Scan for the cell matching the given text and deliver its (x, y) coordinate at center. 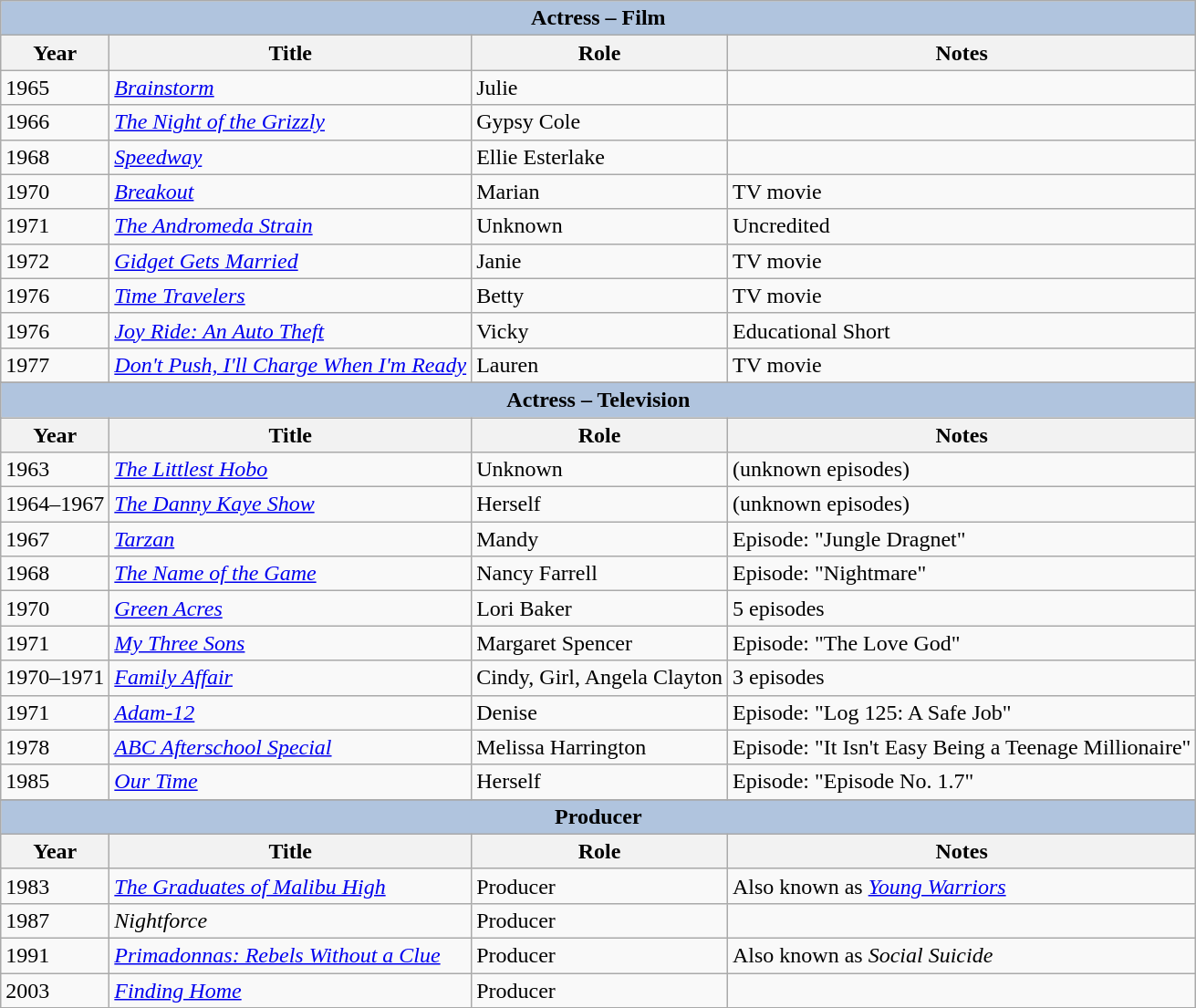
Joy Ride: An Auto Theft (290, 330)
The Andromeda Strain (290, 226)
1966 (55, 122)
The Danny Kaye Show (290, 504)
Educational Short (962, 330)
Julie (600, 88)
Uncredited (962, 226)
Family Affair (290, 678)
Also known as Young Warriors (962, 886)
1985 (55, 782)
5 episodes (962, 608)
Time Travelers (290, 296)
My Three Sons (290, 643)
1977 (55, 365)
3 episodes (962, 678)
Melissa Harrington (600, 747)
Gidget Gets Married (290, 261)
Brainstorm (290, 88)
Gypsy Cole (600, 122)
1965 (55, 88)
Don't Push, I'll Charge When I'm Ready (290, 365)
Episode: "It Isn't Easy Being a Teenage Millionaire" (962, 747)
Denise (600, 712)
1972 (55, 261)
The Graduates of Malibu High (290, 886)
1963 (55, 470)
Green Acres (290, 608)
Adam-12 (290, 712)
Nightforce (290, 920)
Janie (600, 261)
Episode: "Log 125: A Safe Job" (962, 712)
Lauren (600, 365)
1991 (55, 955)
The Littlest Hobo (290, 470)
1967 (55, 539)
Actress – Film (598, 18)
1964–1967 (55, 504)
Episode: "Nightmare" (962, 574)
Marian (600, 192)
ABC Afterschool Special (290, 747)
Episode: "The Love God" (962, 643)
Betty (600, 296)
Speedway (290, 157)
Vicky (600, 330)
Finding Home (290, 990)
1978 (55, 747)
Cindy, Girl, Angela Clayton (600, 678)
Episode: "Episode No. 1.7" (962, 782)
Margaret Spencer (600, 643)
Episode: "Jungle Dragnet" (962, 539)
Breakout (290, 192)
2003 (55, 990)
Primadonnas: Rebels Without a Clue (290, 955)
Mandy (600, 539)
Actress – Television (598, 400)
Nancy Farrell (600, 574)
1987 (55, 920)
Ellie Esterlake (600, 157)
Our Time (290, 782)
Tarzan (290, 539)
1983 (55, 886)
Lori Baker (600, 608)
The Name of the Game (290, 574)
1970–1971 (55, 678)
Also known as Social Suicide (962, 955)
The Night of the Grizzly (290, 122)
